Capture the cell that displays the provided text and extract its (x, y) central coordinate. 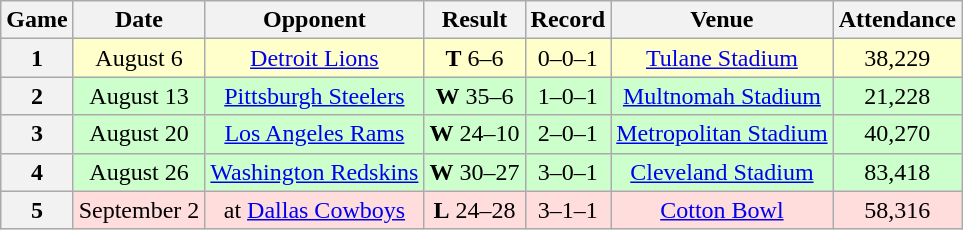
W 24–10 (474, 134)
1–0–1 (568, 96)
21,228 (897, 96)
W 35–6 (474, 96)
2 (37, 96)
3–0–1 (568, 172)
5 (37, 210)
Result (474, 20)
Los Angeles Rams (314, 134)
Date (139, 20)
Cotton Bowl (722, 210)
August 20 (139, 134)
at Dallas Cowboys (314, 210)
1 (37, 58)
Metropolitan Stadium (722, 134)
38,229 (897, 58)
September 2 (139, 210)
Pittsburgh Steelers (314, 96)
Game (37, 20)
58,316 (897, 210)
Detroit Lions (314, 58)
3–1–1 (568, 210)
Tulane Stadium (722, 58)
83,418 (897, 172)
W 30–27 (474, 172)
L 24–28 (474, 210)
3 (37, 134)
T 6–6 (474, 58)
2–0–1 (568, 134)
40,270 (897, 134)
Attendance (897, 20)
Washington Redskins (314, 172)
Record (568, 20)
4 (37, 172)
Cleveland Stadium (722, 172)
Opponent (314, 20)
August 26 (139, 172)
August 6 (139, 58)
Multnomah Stadium (722, 96)
Venue (722, 20)
0–0–1 (568, 58)
August 13 (139, 96)
